Capture the cell that displays the provided text and extract its (X, Y) central coordinate. 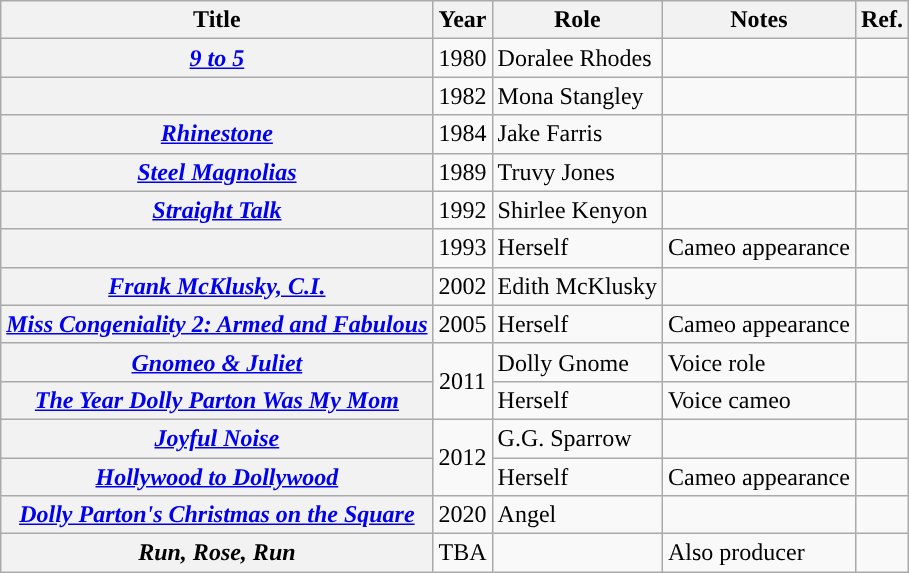
Shirlee Kenyon (577, 210)
1982 (462, 96)
Ref. (882, 20)
Mona Stangley (577, 96)
Joyful Noise (217, 438)
Dolly Gnome (577, 362)
Frank McKlusky, C.I. (217, 286)
1993 (462, 248)
G.G. Sparrow (577, 438)
Miss Congeniality 2: Armed and Fabulous (217, 324)
1980 (462, 58)
Run, Rose, Run (217, 553)
2020 (462, 515)
Dolly Parton's Christmas on the Square (217, 515)
TBA (462, 553)
Hollywood to Dollywood (217, 477)
2005 (462, 324)
Gnomeo & Juliet (217, 362)
Straight Talk (217, 210)
Also producer (758, 553)
1992 (462, 210)
2002 (462, 286)
2011 (462, 381)
Year (462, 20)
9 to 5 (217, 58)
Title (217, 20)
1984 (462, 134)
Doralee Rhodes (577, 58)
Steel Magnolias (217, 172)
Voice role (758, 362)
Voice cameo (758, 400)
Role (577, 20)
Edith McKlusky (577, 286)
Jake Farris (577, 134)
The Year Dolly Parton Was My Mom (217, 400)
Rhinestone (217, 134)
Notes (758, 20)
2012 (462, 457)
Angel (577, 515)
Truvy Jones (577, 172)
1989 (462, 172)
